From the cell containing the given text, extract its center point as (X, Y) coordinate. 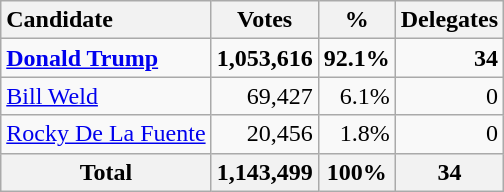
Candidate (106, 20)
6.1% (356, 96)
20,456 (264, 134)
Donald Trump (106, 58)
1,053,616 (264, 58)
100% (356, 172)
1.8% (356, 134)
69,427 (264, 96)
% (356, 20)
Total (106, 172)
Delegates (449, 20)
Rocky De La Fuente (106, 134)
Bill Weld (106, 96)
Votes (264, 20)
92.1% (356, 58)
1,143,499 (264, 172)
